Detect which cell encompasses the target text, then output its (X, Y) center coordinate. 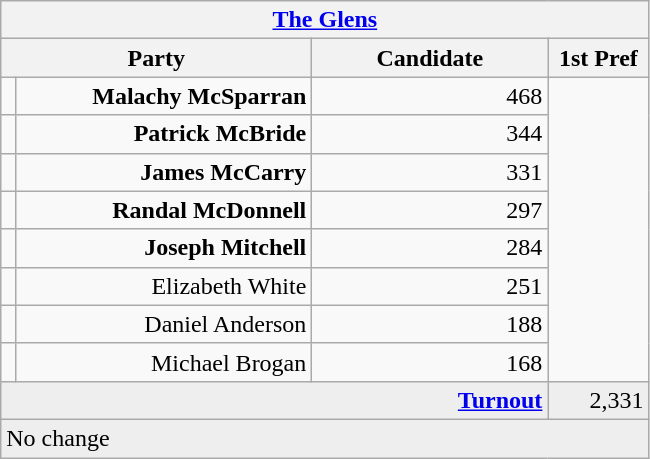
No change (325, 438)
331 (430, 172)
Michael Brogan (164, 362)
2,331 (598, 400)
188 (430, 324)
Joseph Mitchell (164, 248)
Randal McDonnell (164, 210)
Turnout (274, 400)
Daniel Anderson (164, 324)
Candidate (430, 58)
251 (430, 286)
284 (430, 248)
Malachy McSparran (164, 96)
168 (430, 362)
468 (430, 96)
James McCarry (164, 172)
Patrick McBride (164, 134)
344 (430, 134)
Elizabeth White (164, 286)
297 (430, 210)
The Glens (325, 20)
Party (156, 58)
1st Pref (598, 58)
